For the text-containing cell, return its midpoint in [x, y] coordinate format. 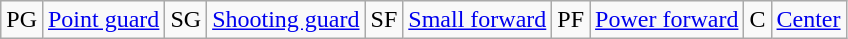
SG [186, 20]
Center [808, 20]
Shooting guard [286, 20]
C [758, 20]
Power forward [667, 20]
Small forward [478, 20]
SF [384, 20]
PF [571, 20]
Point guard [103, 20]
PG [22, 20]
